Return the [X, Y] coordinate for the center point of the cell that contains the specified text.  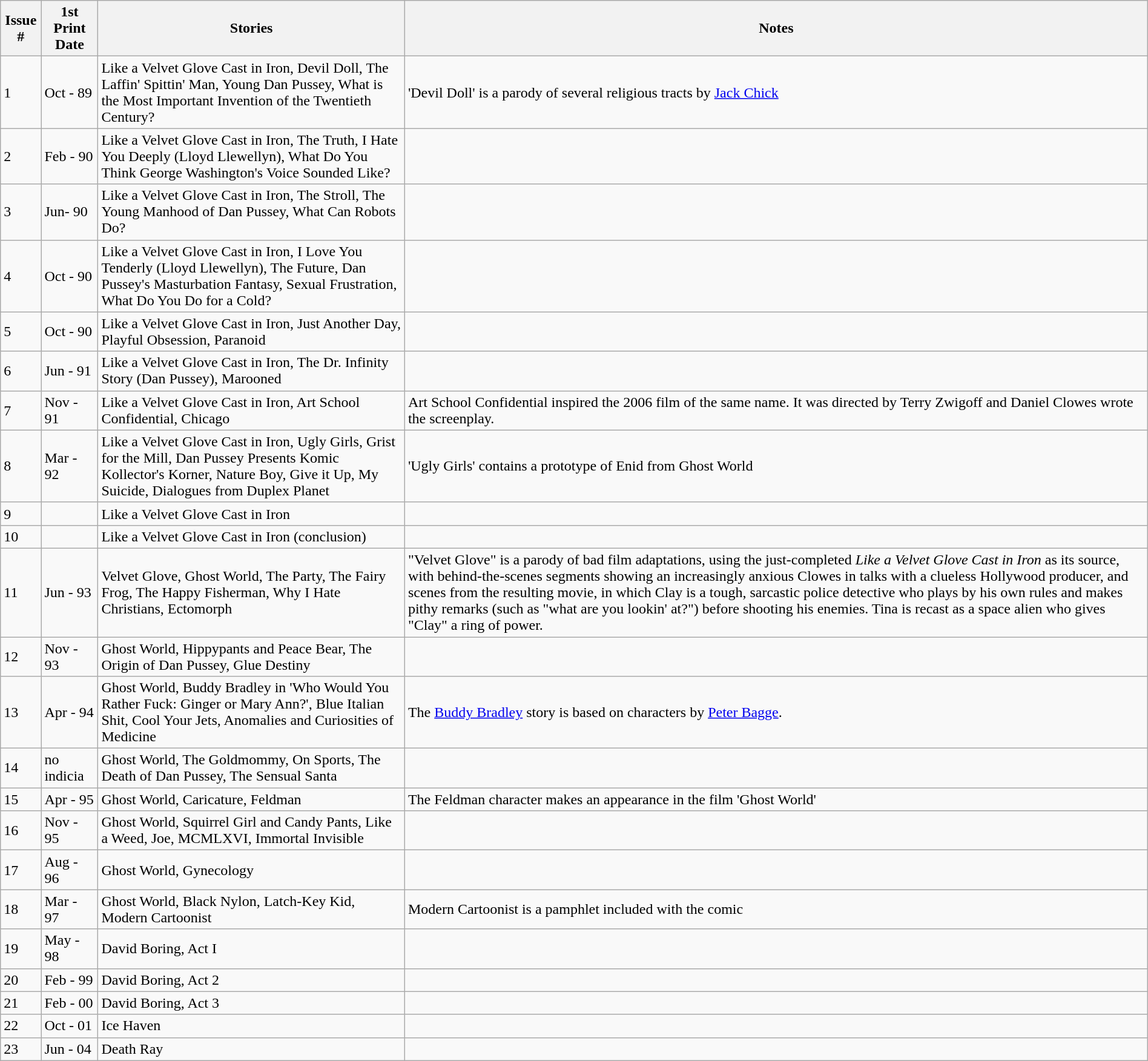
Jun- 90 [70, 212]
'Devil Doll' is a parody of several religious tracts by Jack Chick [776, 92]
Like a Velvet Glove Cast in Iron, Just Another Day, Playful Obsession, Paranoid [252, 332]
David Boring, Act 2 [252, 980]
Jun - 93 [70, 592]
Notes [776, 28]
18 [21, 910]
Like a Velvet Glove Cast in Iron, Art School Confidential, Chicago [252, 411]
22 [21, 1026]
20 [21, 980]
Like a Velvet Glove Cast in Iron [252, 514]
6 [21, 371]
Art School Confidential inspired the 2006 film of the same name. It was directed by Terry Zwigoff and Daniel Clowes wrote the screenplay. [776, 411]
The Feldman character makes an appearance in the film 'Ghost World' [776, 799]
5 [21, 332]
David Boring, Act 3 [252, 1003]
Oct - 89 [70, 92]
Ghost World, The Goldmommy, On Sports, The Death of Dan Pussey, The Sensual Santa [252, 768]
Nov - 93 [70, 656]
Jun - 04 [70, 1049]
23 [21, 1049]
Ghost World, Black Nylon, Latch-Key Kid, Modern Cartoonist [252, 910]
Nov - 91 [70, 411]
11 [21, 592]
David Boring, Act I [252, 948]
1st Print Date [70, 28]
Jun - 91 [70, 371]
Mar - 92 [70, 466]
Mar - 97 [70, 910]
Like a Velvet Glove Cast in Iron, The Truth, I Hate You Deeply (Lloyd Llewellyn), What Do You Think George Washington's Voice Sounded Like? [252, 156]
21 [21, 1003]
14 [21, 768]
Ghost World, Squirrel Girl and Candy Pants, Like a Weed, Joe, MCMLXVI, Immortal Invisible [252, 831]
10 [21, 537]
17 [21, 870]
Ghost World, Hippypants and Peace Bear, The Origin of Dan Pussey, Glue Destiny [252, 656]
Apr - 95 [70, 799]
no indicia [70, 768]
8 [21, 466]
Like a Velvet Glove Cast in Iron, The Stroll, The Young Manhood of Dan Pussey, What Can Robots Do? [252, 212]
Like a Velvet Glove Cast in Iron, The Dr. Infinity Story (Dan Pussey), Marooned [252, 371]
Ghost World, Caricature, Feldman [252, 799]
Oct - 01 [70, 1026]
4 [21, 276]
Modern Cartoonist is a pamphlet included with the comic [776, 910]
Feb - 00 [70, 1003]
Feb - 99 [70, 980]
19 [21, 948]
Ice Haven [252, 1026]
1 [21, 92]
Like a Velvet Glove Cast in Iron (conclusion) [252, 537]
Ghost World, Gynecology [252, 870]
2 [21, 156]
Nov - 95 [70, 831]
Issue # [21, 28]
Aug - 96 [70, 870]
16 [21, 831]
12 [21, 656]
3 [21, 212]
'Ugly Girls' contains a prototype of Enid from Ghost World [776, 466]
Feb - 90 [70, 156]
May - 98 [70, 948]
7 [21, 411]
Apr - 94 [70, 712]
9 [21, 514]
Death Ray [252, 1049]
Stories [252, 28]
15 [21, 799]
The Buddy Bradley story is based on characters by Peter Bagge. [776, 712]
Velvet Glove, Ghost World, The Party, The Fairy Frog, The Happy Fisherman, Why I Hate Christians, Ectomorph [252, 592]
13 [21, 712]
